Output the [X, Y] coordinate of the center of the cell containing the given text.  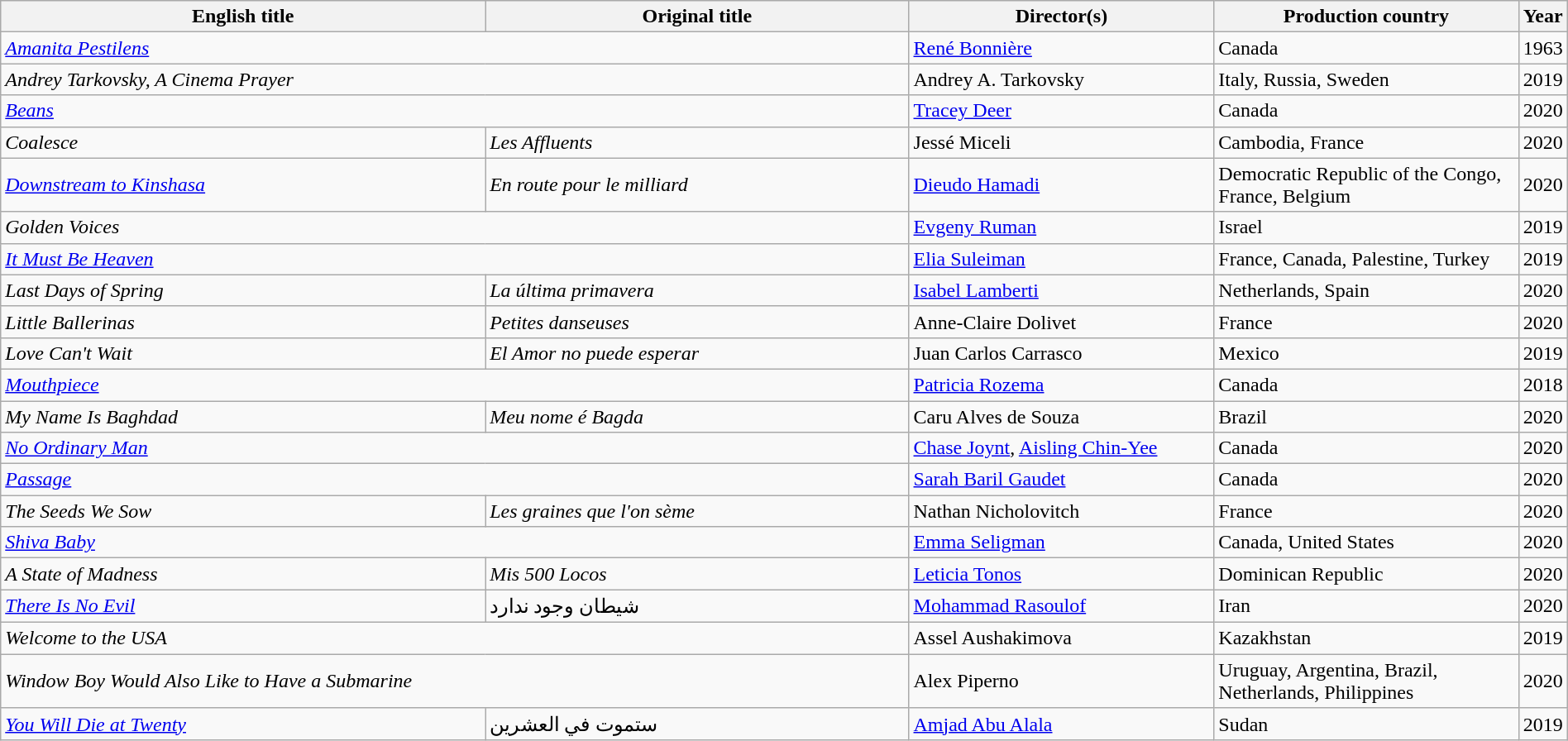
Dieudo Hamadi [1062, 185]
Andrey A. Tarkovsky [1062, 79]
The Seeds We Sow [243, 511]
Democratic Republic of the Congo, France, Belgium [1366, 185]
Caru Alves de Souza [1062, 416]
Meu nome é Bagda [697, 416]
Love Can't Wait [243, 353]
Production country [1366, 17]
English title [243, 17]
En route pour le milliard [697, 185]
1963 [1543, 48]
Chase Joynt, Aisling Chin-Yee [1062, 448]
Sudan [1366, 724]
La última primavera [697, 290]
Les Affluents [697, 142]
Year [1543, 17]
Andrey Tarkovsky, A Cinema Prayer [455, 79]
Petites danseuses [697, 322]
Italy, Russia, Sweden [1366, 79]
Isabel Lamberti [1062, 290]
Amanita Pestilens [455, 48]
Les graines que l'on sème [697, 511]
El Amor no puede esperar [697, 353]
Emma Seligman [1062, 543]
Nathan Nicholovitch [1062, 511]
Tracey Deer [1062, 111]
Mouthpiece [455, 385]
No Ordinary Man [455, 448]
ستموت في العشرين [697, 724]
You Will Die at Twenty [243, 724]
Coalesce [243, 142]
2018 [1543, 385]
Israel [1366, 227]
Leticia Tonos [1062, 574]
Downstream to Kinshasa [243, 185]
Mexico [1366, 353]
Shiva Baby [455, 543]
Uruguay, Argentina, Brazil, Netherlands, Philippines [1366, 680]
Juan Carlos Carrasco [1062, 353]
Little Ballerinas [243, 322]
Beans [455, 111]
Brazil [1366, 416]
Last Days of Spring [243, 290]
Sarah Baril Gaudet [1062, 480]
Alex Piperno [1062, 680]
Iran [1366, 606]
Kazakhstan [1366, 638]
Mis 500 Locos [697, 574]
Window Boy Would Also Like to Have a Submarine [455, 680]
Golden Voices [455, 227]
There Is No Evil [243, 606]
شیطان وجود ندارد [697, 606]
A State of Madness [243, 574]
Director(s) [1062, 17]
Netherlands, Spain [1366, 290]
France, Canada, Palestine, Turkey [1366, 259]
My Name Is Baghdad [243, 416]
Passage [455, 480]
Amjad Abu Alala [1062, 724]
Welcome to the USA [455, 638]
Canada, United States [1366, 543]
Evgeny Ruman [1062, 227]
Dominican Republic [1366, 574]
Original title [697, 17]
Anne-Claire Dolivet [1062, 322]
Patricia Rozema [1062, 385]
Jessé Miceli [1062, 142]
René Bonnière [1062, 48]
Mohammad Rasoulof [1062, 606]
Elia Suleiman [1062, 259]
Cambodia, France [1366, 142]
It Must Be Heaven [455, 259]
Assel Aushakimova [1062, 638]
